Capture the cell that displays the provided text and extract its [X, Y] central coordinate. 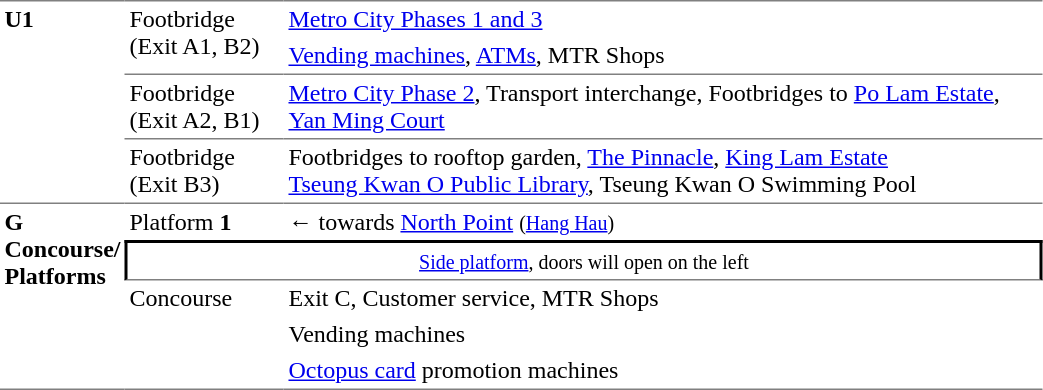
Concourse [204, 335]
Octopus card promotion machines [664, 371]
← towards North Point (Hang Hau) [664, 222]
U1 [62, 102]
Footbridge(Exit A2, B1) [204, 107]
Metro City Phase 2, Transport interchange, Footbridges to Po Lam Estate, Yan Ming Court [664, 107]
Vending machines [664, 334]
Platform 1 [204, 222]
Side platform, doors will open on the left [584, 260]
Footbridge(Exit A1, B2) [204, 38]
Vending machines, ATMs, MTR Shops [664, 57]
Footbridges to rooftop garden, The Pinnacle, King Lam EstateTseung Kwan O Public Library, Tseung Kwan O Swimming Pool [664, 172]
GConcourse/Platforms [62, 297]
Footbridge(Exit B3) [204, 172]
Metro City Phases 1 and 3 [664, 19]
Exit C, Customer service, MTR Shops [664, 298]
